For the text-containing cell, return its midpoint in (X, Y) coordinate format. 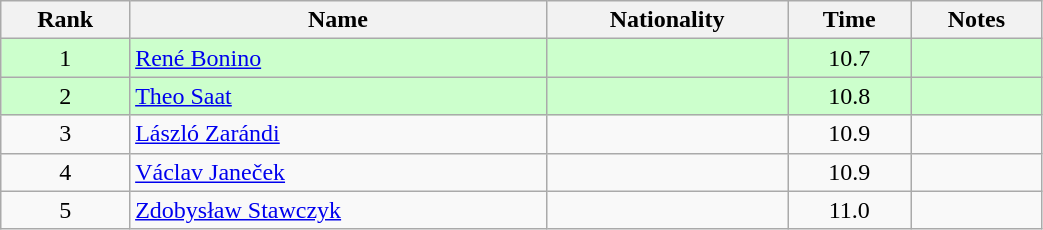
4 (66, 172)
Theo Saat (338, 96)
Václav Janeček (338, 172)
Zdobysław Stawczyk (338, 210)
3 (66, 134)
Notes (976, 20)
Time (850, 20)
10.8 (850, 96)
Rank (66, 20)
Nationality (666, 20)
5 (66, 210)
1 (66, 58)
10.7 (850, 58)
2 (66, 96)
Name (338, 20)
László Zarándi (338, 134)
11.0 (850, 210)
René Bonino (338, 58)
